Find where the given text appears and provide that cell's center as (x, y) coordinate. 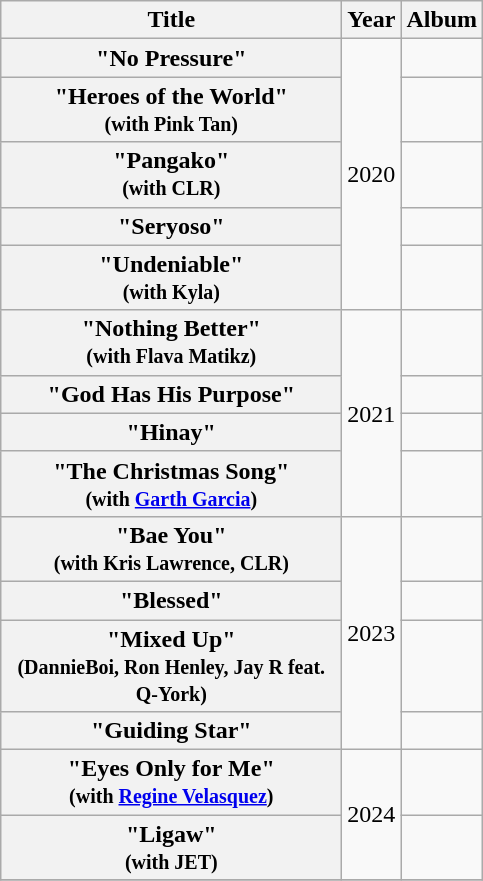
"Hinay" (172, 432)
"Mixed Up"(DannieBoi, Ron Henley, Jay R feat. Q-York) (172, 666)
"God Has His Purpose" (172, 394)
2023 (372, 632)
"Guiding Star" (172, 731)
"The Christmas Song"(with Garth Garcia) (172, 484)
"Blessed" (172, 600)
"Undeniable"(with Kyla) (172, 278)
Title (172, 20)
Year (372, 20)
"Seryoso" (172, 226)
"Nothing Better"(with Flava Matikz) (172, 342)
"Heroes of the World"(with Pink Tan) (172, 110)
2024 (372, 815)
"No Pressure" (172, 58)
"Eyes Only for Me"(with Regine Velasquez) (172, 782)
"Ligaw"(with JET) (172, 848)
"Pangako"(with CLR) (172, 174)
Album (442, 20)
2021 (372, 413)
"Bae You"(with Kris Lawrence, CLR) (172, 548)
2020 (372, 174)
